For the text-containing cell, return its midpoint in (X, Y) coordinate format. 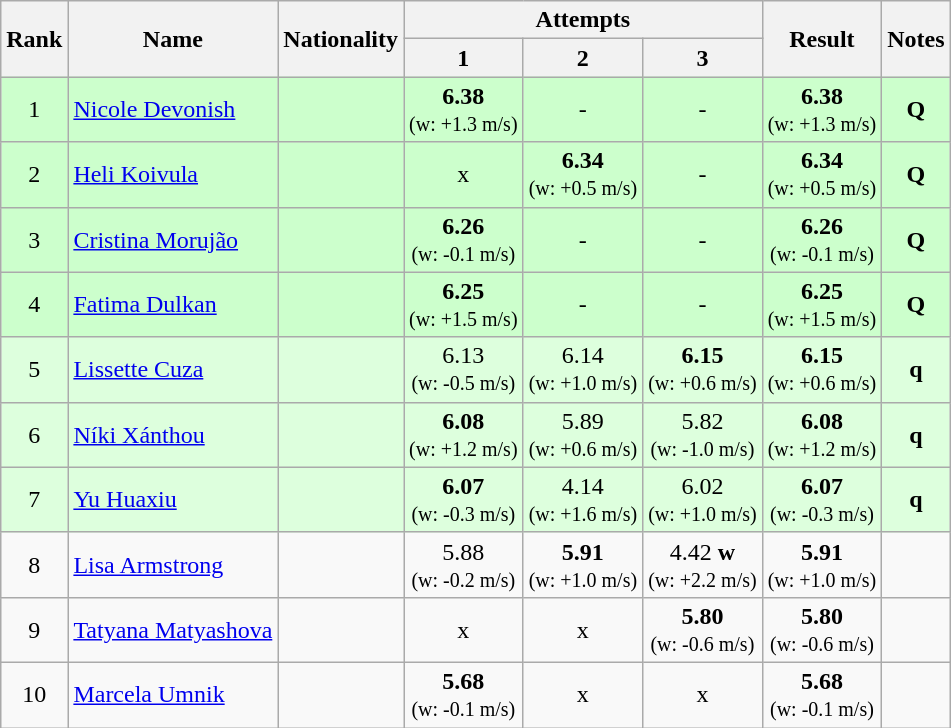
6.14(w: +1.0 m/s) (583, 370)
4.42 w (w: +2.2 m/s) (703, 564)
Rank (34, 39)
Nationality (341, 39)
5.89(w: +0.6 m/s) (583, 434)
Tatyana Matyashova (173, 630)
6.38 (w: +1.3 m/s) (822, 110)
9 (34, 630)
Marcela Umnik (173, 694)
Cristina Morujão (173, 240)
7 (34, 500)
6.26 (w: -0.1 m/s) (822, 240)
5.91(w: +1.0 m/s) (583, 564)
6.08 (w: +1.2 m/s) (822, 434)
6.25(w: +1.5 m/s) (464, 304)
6.07(w: -0.3 m/s) (464, 500)
5.80(w: -0.6 m/s) (703, 630)
6 (34, 434)
6.26(w: -0.1 m/s) (464, 240)
4 (34, 304)
6.02(w: +1.0 m/s) (703, 500)
4.14(w: +1.6 m/s) (583, 500)
5.80 (w: -0.6 m/s) (822, 630)
6.25 (w: +1.5 m/s) (822, 304)
Nicole Devonish (173, 110)
6.08(w: +1.2 m/s) (464, 434)
6.07 (w: -0.3 m/s) (822, 500)
5.82(w: -1.0 m/s) (703, 434)
6.15 (w: +0.6 m/s) (822, 370)
8 (34, 564)
5.91 (w: +1.0 m/s) (822, 564)
Yu Huaxiu (173, 500)
5.68(w: -0.1 m/s) (464, 694)
Níki Xánthou (173, 434)
5 (34, 370)
Fatima Dulkan (173, 304)
Notes (916, 39)
Lisa Armstrong (173, 564)
5.68 (w: -0.1 m/s) (822, 694)
6.34 (w: +0.5 m/s) (822, 174)
6.13(w: -0.5 m/s) (464, 370)
6.15(w: +0.6 m/s) (703, 370)
Heli Koivula (173, 174)
5.88(w: -0.2 m/s) (464, 564)
10 (34, 694)
Attempts (584, 20)
6.34(w: +0.5 m/s) (583, 174)
Result (822, 39)
Name (173, 39)
6.38(w: +1.3 m/s) (464, 110)
Lissette Cuza (173, 370)
